Identify which cell holds the provided text, then report its (X, Y) central coordinate. 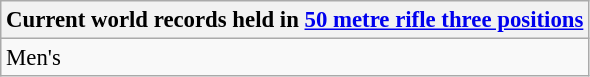
Men's (295, 58)
Current world records held in 50 metre rifle three positions (295, 20)
